Extract the [X, Y] coordinate from the center of the cell holding the provided text.  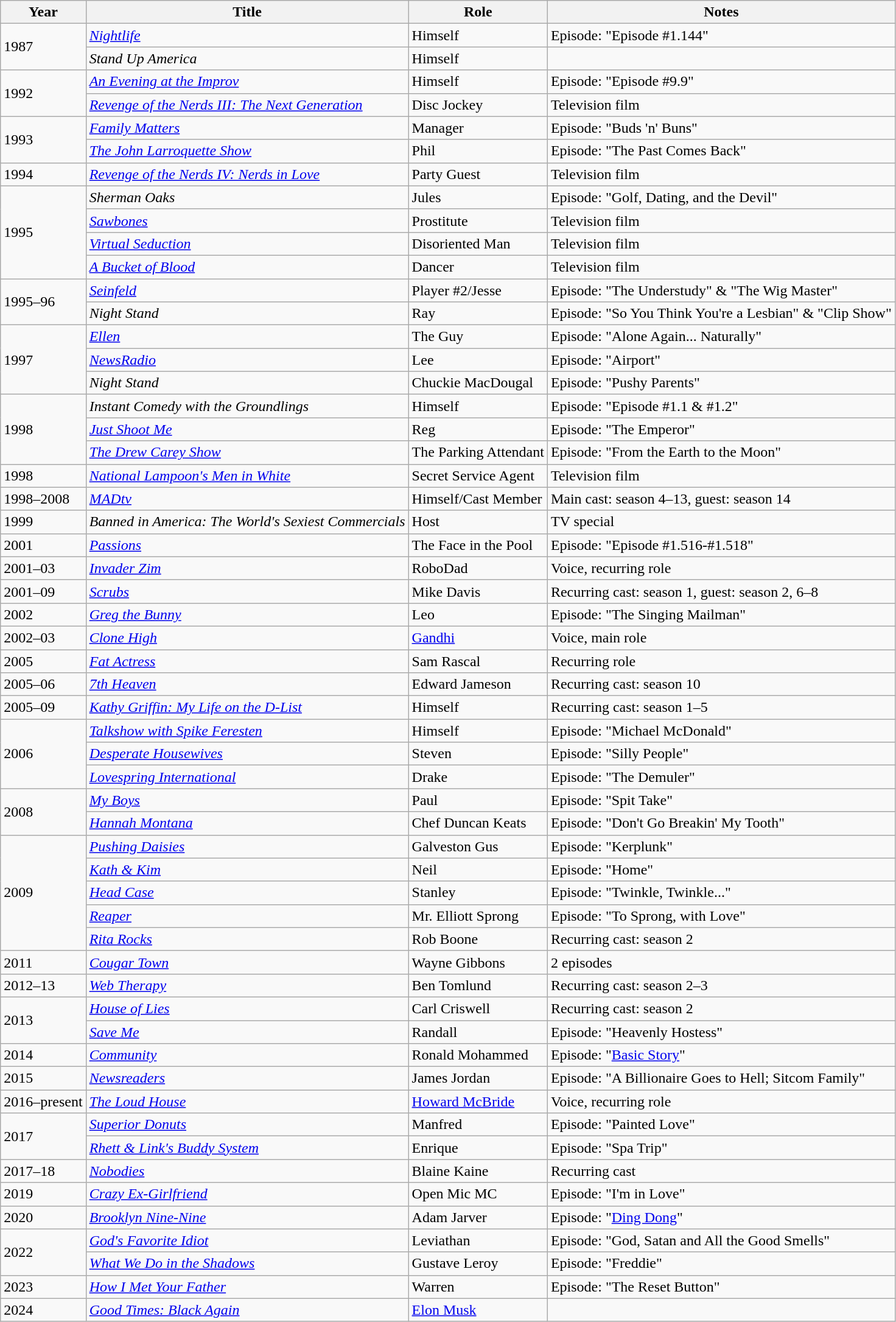
2001 [43, 545]
Stanley [478, 893]
2012–13 [43, 985]
How I Met Your Father [247, 1287]
1993 [43, 139]
Ronald Mohammed [478, 1055]
Seinfeld [247, 290]
Episode: "Pushy Parents" [721, 383]
Invader Zim [247, 568]
RoboDad [478, 568]
Episode: "Alone Again... Naturally" [721, 337]
Web Therapy [247, 985]
Desperate Housewives [247, 754]
Episode: "Episode #1.144" [721, 35]
Ray [478, 314]
A Bucket of Blood [247, 267]
1995 [43, 232]
Chuckie MacDougal [478, 383]
2 episodes [721, 962]
Episode: "Golf, Dating, and the Devil" [721, 197]
2002 [43, 614]
1987 [43, 47]
Disoriented Man [478, 244]
Revenge of the Nerds IV: Nerds in Love [247, 174]
The Face in the Pool [478, 545]
Recurring role [721, 661]
Ellen [247, 337]
Enrique [478, 1148]
2001–03 [43, 568]
Prostitute [478, 220]
Wayne Gibbons [478, 962]
MADtv [247, 499]
Reaper [247, 916]
Warren [478, 1287]
Rhett & Link's Buddy System [247, 1148]
My Boys [247, 800]
Episode: "Michael McDonald" [721, 731]
Newsreaders [247, 1078]
Disc Jockey [478, 105]
1992 [43, 93]
House of Lies [247, 1008]
God's Favorite Idiot [247, 1240]
Recurring cast [721, 1171]
Head Case [247, 893]
Save Me [247, 1032]
Rob Boone [478, 939]
Galveston Gus [478, 846]
Sawbones [247, 220]
Main cast: season 4–13, guest: season 14 [721, 499]
1997 [43, 360]
Party Guest [478, 174]
Cougar Town [247, 962]
7th Heaven [247, 684]
Good Times: Black Again [247, 1310]
Mike Davis [478, 591]
James Jordan [478, 1078]
Episode: "Freddie" [721, 1264]
Hannah Montana [247, 823]
1999 [43, 522]
Voice, main role [721, 638]
Stand Up America [247, 58]
Drake [478, 777]
Episode: "Kerplunk" [721, 846]
Episode: "From the Earth to the Moon" [721, 452]
Episode: "The Reset Button" [721, 1287]
Superior Donuts [247, 1125]
Scrubs [247, 591]
Leo [478, 614]
2024 [43, 1310]
TV special [721, 522]
Kath & Kim [247, 870]
Episode: "The Past Comes Back" [721, 151]
Episode: "Spit Take" [721, 800]
1995–96 [43, 302]
Role [478, 12]
Episode: "Ding Dong" [721, 1217]
Paul [478, 800]
Adam Jarver [478, 1217]
The Guy [478, 337]
Brooklyn Nine-Nine [247, 1217]
Secret Service Agent [478, 476]
2002–03 [43, 638]
Lee [478, 360]
2005–06 [43, 684]
Crazy Ex-Girlfriend [247, 1194]
Lovespring International [247, 777]
Episode: "Episode #1.516-#1.518" [721, 545]
The Loud House [247, 1102]
Kathy Griffin: My Life on the D-List [247, 708]
Nobodies [247, 1171]
Episode: "God, Satan and All the Good Smells" [721, 1240]
Recurring cast: season 10 [721, 684]
Community [247, 1055]
Gandhi [478, 638]
Leviathan [478, 1240]
Family Matters [247, 128]
1998–2008 [43, 499]
2009 [43, 893]
Episode: "The Demuler" [721, 777]
Fat Actress [247, 661]
Episode: "The Emperor" [721, 429]
Randall [478, 1032]
Rita Rocks [247, 939]
Reg [478, 429]
1994 [43, 174]
2020 [43, 1217]
Episode: "A Billionaire Goes to Hell; Sitcom Family" [721, 1078]
The Parking Attendant [478, 452]
Howard McBride [478, 1102]
Passions [247, 545]
2019 [43, 1194]
Open Mic MC [478, 1194]
2017 [43, 1136]
2001–09 [43, 591]
Episode: "Silly People" [721, 754]
Episode: "I'm in Love" [721, 1194]
Neil [478, 870]
2013 [43, 1020]
Sam Rascal [478, 661]
Episode: "Painted Love" [721, 1125]
Just Shoot Me [247, 429]
Virtual Seduction [247, 244]
Pushing Daisies [247, 846]
2022 [43, 1252]
Banned in America: The World's Sexiest Commercials [247, 522]
2005 [43, 661]
Instant Comedy with the Groundlings [247, 406]
Dancer [478, 267]
Carl Criswell [478, 1008]
Himself/Cast Member [478, 499]
Elon Musk [478, 1310]
2011 [43, 962]
Phil [478, 151]
Episode: "Twinkle, Twinkle..." [721, 893]
Episode: "Home" [721, 870]
2015 [43, 1078]
Clone High [247, 638]
Recurring cast: season 1–5 [721, 708]
Talkshow with Spike Feresten [247, 731]
2005–09 [43, 708]
Episode: "Spa Trip" [721, 1148]
Nightlife [247, 35]
2006 [43, 754]
Episode: "So You Think You're a Lesbian" & "Clip Show" [721, 314]
Episode: "Don't Go Breakin' My Tooth" [721, 823]
Sherman Oaks [247, 197]
Title [247, 12]
Recurring cast: season 1, guest: season 2, 6–8 [721, 591]
Episode: "Airport" [721, 360]
Jules [478, 197]
Edward Jameson [478, 684]
Year [43, 12]
Ben Tomlund [478, 985]
Host [478, 522]
2008 [43, 812]
Manager [478, 128]
Recurring cast: season 2–3 [721, 985]
2023 [43, 1287]
Gustave Leroy [478, 1264]
Chef Duncan Keats [478, 823]
Steven [478, 754]
Episode: "Episode #9.9" [721, 82]
National Lampoon's Men in White [247, 476]
Episode: "Heavenly Hostess" [721, 1032]
2017–18 [43, 1171]
What We Do in the Shadows [247, 1264]
Episode: "To Sprong, with Love" [721, 916]
NewsRadio [247, 360]
The Drew Carey Show [247, 452]
Episode: "Episode #1.1 & #1.2" [721, 406]
An Evening at the Improv [247, 82]
Episode: "The Understudy" & "The Wig Master" [721, 290]
Notes [721, 12]
Episode: "Basic Story" [721, 1055]
Manfred [478, 1125]
2016–present [43, 1102]
Blaine Kaine [478, 1171]
Player #2/Jesse [478, 290]
Mr. Elliott Sprong [478, 916]
Revenge of the Nerds III: The Next Generation [247, 105]
2014 [43, 1055]
The John Larroquette Show [247, 151]
Greg the Bunny [247, 614]
Episode: "The Singing Mailman" [721, 614]
Episode: "Buds 'n' Buns" [721, 128]
